Locate the cell with the specified text and output its (x, y) center coordinate. 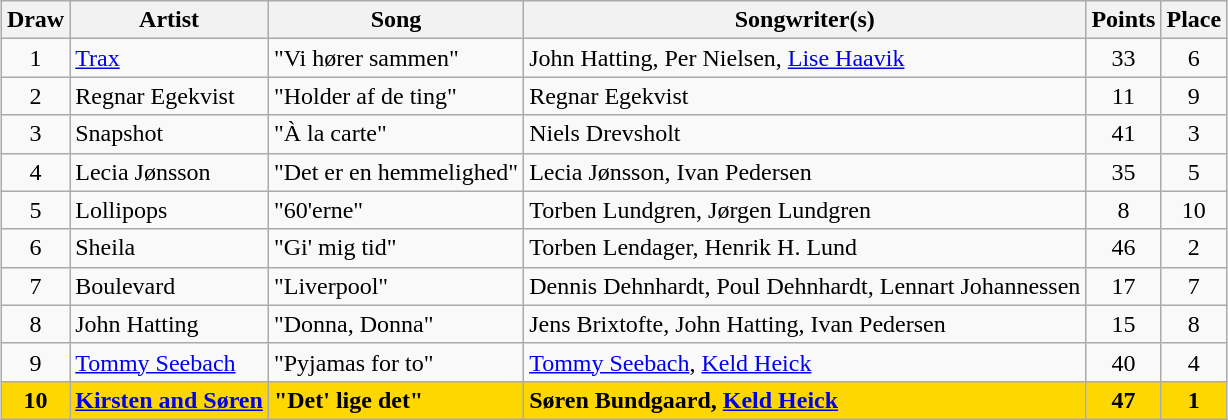
Trax (170, 58)
Lollipops (170, 210)
"Det' lige det" (396, 400)
47 (1124, 400)
"Holder af de ting" (396, 96)
Draw (35, 20)
Artist (170, 20)
Snapshot (170, 134)
11 (1124, 96)
Jens Brixtofte, John Hatting, Ivan Pedersen (805, 324)
"Donna, Donna" (396, 324)
40 (1124, 362)
"Det er en hemmelighed" (396, 172)
17 (1124, 286)
Dennis Dehnhardt, Poul Dehnhardt, Lennart Johannessen (805, 286)
Songwriter(s) (805, 20)
John Hatting, Per Nielsen, Lise Haavik (805, 58)
35 (1124, 172)
"Gi' mig tid" (396, 248)
Tommy Seebach (170, 362)
46 (1124, 248)
15 (1124, 324)
"Pyjamas for to" (396, 362)
John Hatting (170, 324)
Torben Lendager, Henrik H. Lund (805, 248)
Torben Lundgren, Jørgen Lundgren (805, 210)
41 (1124, 134)
Kirsten and Søren (170, 400)
Niels Drevsholt (805, 134)
Lecia Jønsson, Ivan Pedersen (805, 172)
Place (1194, 20)
Lecia Jønsson (170, 172)
"À la carte" (396, 134)
Points (1124, 20)
Tommy Seebach, Keld Heick (805, 362)
Song (396, 20)
Søren Bundgaard, Keld Heick (805, 400)
"Liverpool" (396, 286)
"Vi hører sammen" (396, 58)
"60'erne" (396, 210)
33 (1124, 58)
Boulevard (170, 286)
Sheila (170, 248)
